Output the [x, y] coordinate of the center of the cell containing the given text.  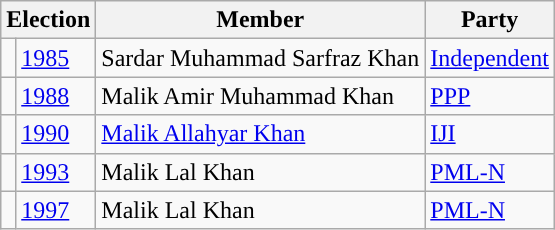
Election [48, 20]
Independent [490, 58]
IJI [490, 134]
Malik Allahyar Khan [260, 134]
1993 [56, 172]
Malik Amir Muhammad Khan [260, 96]
Member [260, 20]
Party [490, 20]
1990 [56, 134]
1988 [56, 96]
1985 [56, 58]
PPP [490, 96]
Sardar Muhammad Sarfraz Khan [260, 58]
1997 [56, 210]
